Detect which cell encompasses the target text, then output its [x, y] center coordinate. 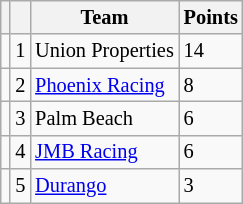
5 [20, 186]
JMB Racing [104, 152]
4 [20, 152]
2 [20, 85]
Phoenix Racing [104, 85]
1 [20, 51]
Union Properties [104, 51]
Team [104, 17]
Points [211, 17]
14 [211, 51]
Durango [104, 186]
8 [211, 85]
Palm Beach [104, 118]
